Identify which cell holds the provided text, then report its [X, Y] central coordinate. 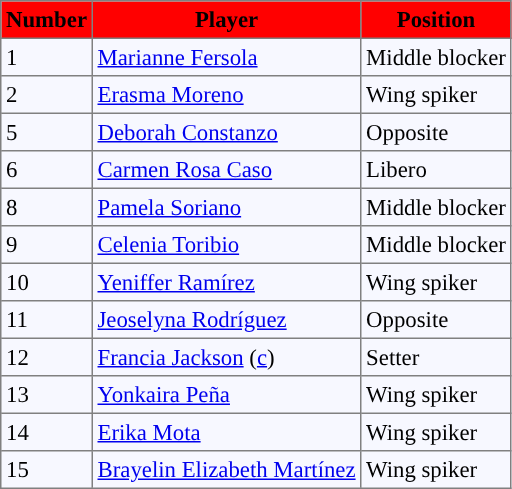
Yeniffer Ramírez [226, 282]
Yonkaira Peña [226, 395]
Carmen Rosa Caso [226, 170]
9 [47, 245]
11 [47, 320]
Jeoselyna Rodríguez [226, 320]
Marianne Fersola [226, 57]
Francia Jackson (c) [226, 357]
Number [47, 20]
Erasma Moreno [226, 95]
Brayelin Elizabeth Martínez [226, 470]
Libero [436, 170]
1 [47, 57]
Celenia Toribio [226, 245]
5 [47, 132]
13 [47, 395]
10 [47, 282]
6 [47, 170]
2 [47, 95]
Pamela Soriano [226, 207]
14 [47, 432]
Erika Mota [226, 432]
8 [47, 207]
Deborah Constanzo [226, 132]
15 [47, 470]
Position [436, 20]
Player [226, 20]
Setter [436, 357]
12 [47, 357]
